Provide the [X, Y] coordinate of the cell's center where the given text is located.  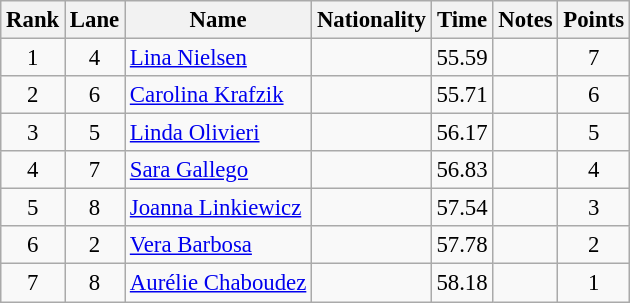
Lina Nielsen [218, 58]
56.17 [462, 133]
Lane [95, 20]
Joanna Linkiewicz [218, 208]
55.59 [462, 58]
Linda Olivieri [218, 133]
Sara Gallego [218, 170]
56.83 [462, 170]
Notes [526, 20]
Vera Barbosa [218, 245]
Rank [33, 20]
Time [462, 20]
57.78 [462, 245]
Points [594, 20]
Nationality [372, 20]
Name [218, 20]
55.71 [462, 95]
57.54 [462, 208]
Carolina Krafzik [218, 95]
58.18 [462, 283]
Aurélie Chaboudez [218, 283]
